Extract the [x, y] coordinate from the center of the cell holding the provided text.  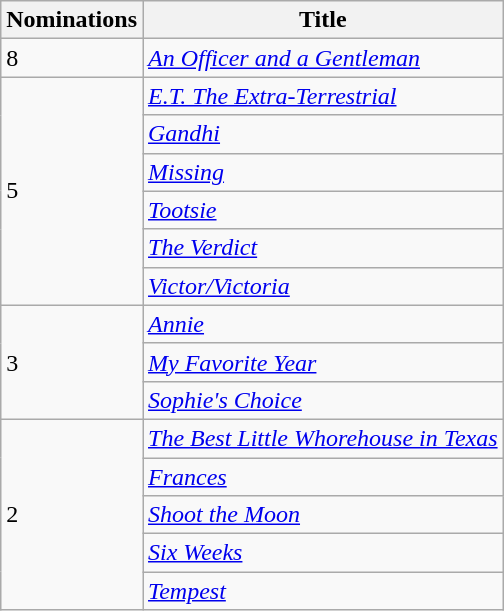
8 [72, 58]
Frances [322, 477]
An Officer and a Gentleman [322, 58]
Annie [322, 324]
Title [322, 20]
Tempest [322, 591]
My Favorite Year [322, 362]
E.T. The Extra-Terrestrial [322, 96]
Victor/Victoria [322, 286]
Gandhi [322, 134]
The Best Little Whorehouse in Texas [322, 438]
Shoot the Moon [322, 515]
5 [72, 191]
Tootsie [322, 210]
The Verdict [322, 248]
2 [72, 514]
3 [72, 362]
Sophie's Choice [322, 400]
Missing [322, 172]
Nominations [72, 20]
Six Weeks [322, 553]
